Pinpoint the cell where the given text exists, returning its [x, y] midpoint coordinate. 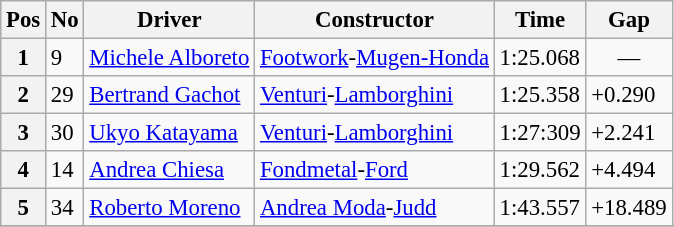
Fondmetal-Ford [375, 170]
9 [65, 58]
Andrea Moda-Judd [375, 208]
1:25.068 [540, 58]
Pos [24, 20]
1:27:309 [540, 133]
Footwork-Mugen-Honda [375, 58]
Gap [629, 20]
5 [24, 208]
14 [65, 170]
34 [65, 208]
Bertrand Gachot [170, 95]
29 [65, 95]
— [629, 58]
Driver [170, 20]
1:29.562 [540, 170]
Andrea Chiesa [170, 170]
Ukyo Katayama [170, 133]
Roberto Moreno [170, 208]
1 [24, 58]
+4.494 [629, 170]
2 [24, 95]
+18.489 [629, 208]
Time [540, 20]
No [65, 20]
30 [65, 133]
Constructor [375, 20]
3 [24, 133]
4 [24, 170]
1:43.557 [540, 208]
1:25.358 [540, 95]
+0.290 [629, 95]
Michele Alboreto [170, 58]
+2.241 [629, 133]
